For the text-containing cell, return its midpoint in [X, Y] coordinate format. 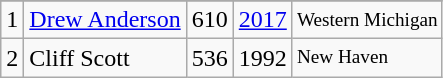
Western Michigan [367, 20]
2017 [262, 20]
Cliff Scott [105, 58]
2 [12, 58]
New Haven [367, 58]
1992 [262, 58]
1 [12, 20]
536 [210, 58]
Drew Anderson [105, 20]
610 [210, 20]
